For the text-containing cell, return its midpoint in [x, y] coordinate format. 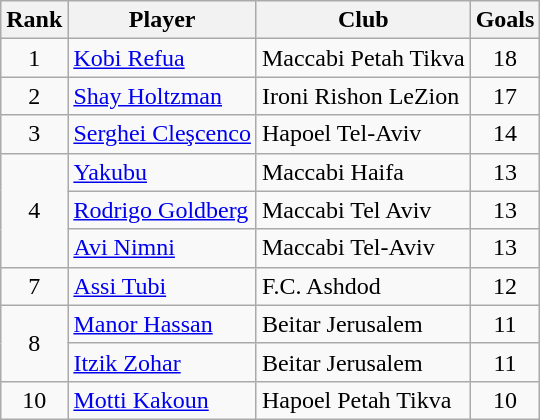
Kobi Refua [162, 58]
Player [162, 20]
F.C. Ashdod [363, 286]
Maccabi Haifa [363, 172]
Yakubu [162, 172]
Shay Holtzman [162, 96]
1 [34, 58]
Rodrigo Goldberg [162, 210]
Hapoel Petah Tikva [363, 400]
Motti Kakoun [162, 400]
Assi Tubi [162, 286]
4 [34, 210]
Manor Hassan [162, 324]
Club [363, 20]
7 [34, 286]
3 [34, 134]
Maccabi Tel-Aviv [363, 248]
Goals [505, 20]
17 [505, 96]
Maccabi Tel Aviv [363, 210]
Rank [34, 20]
Serghei Cleşcenco [162, 134]
Itzik Zohar [162, 362]
8 [34, 343]
Ironi Rishon LeZion [363, 96]
18 [505, 58]
12 [505, 286]
Maccabi Petah Tikva [363, 58]
2 [34, 96]
Avi Nimni [162, 248]
14 [505, 134]
Hapoel Tel-Aviv [363, 134]
